Find where the given text appears and provide that cell's center as [x, y] coordinate. 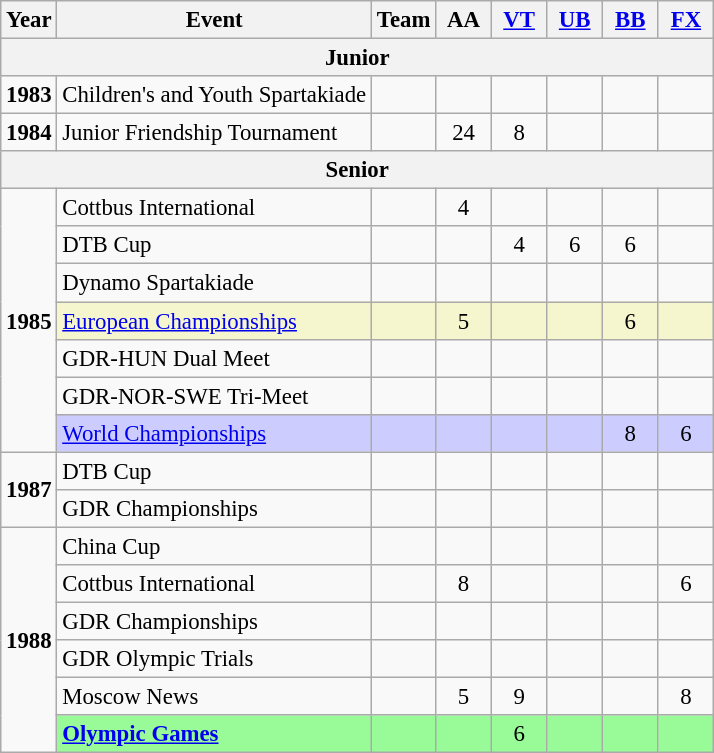
Team [404, 20]
UB [575, 20]
Junior [358, 58]
1983 [29, 95]
BB [631, 20]
European Championships [214, 321]
AA [464, 20]
VT [519, 20]
1984 [29, 133]
Junior Friendship Tournament [214, 133]
GDR-HUN Dual Meet [214, 358]
Olympic Games [214, 734]
GDR Olympic Trials [214, 659]
Moscow News [214, 697]
24 [464, 133]
China Cup [214, 546]
GDR-NOR-SWE Tri-Meet [214, 396]
Children's and Youth Spartakiade [214, 95]
World Championships [214, 433]
Dynamo Spartakiade [214, 283]
9 [519, 697]
Event [214, 20]
Senior [358, 170]
Year [29, 20]
1987 [29, 490]
1988 [29, 640]
1985 [29, 320]
FX [686, 20]
